Determine the (x, y) coordinate at the center of the cell enclosing the given text.  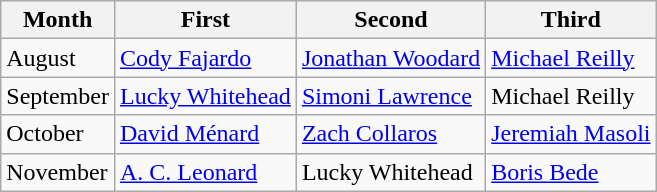
First (205, 20)
October (58, 134)
Boris Bede (571, 172)
November (58, 172)
David Ménard (205, 134)
Second (390, 20)
Zach Collaros (390, 134)
Third (571, 20)
September (58, 96)
August (58, 58)
Jeremiah Masoli (571, 134)
Jonathan Woodard (390, 58)
A. C. Leonard (205, 172)
Cody Fajardo (205, 58)
Simoni Lawrence (390, 96)
Month (58, 20)
